Locate the cell with the specified text and output its (X, Y) center coordinate. 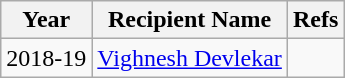
2018-19 (46, 58)
Recipient Name (190, 20)
Vighnesh Devlekar (190, 58)
Refs (315, 20)
Year (46, 20)
